Provide the [x, y] coordinate of the cell's center where the given text is located.  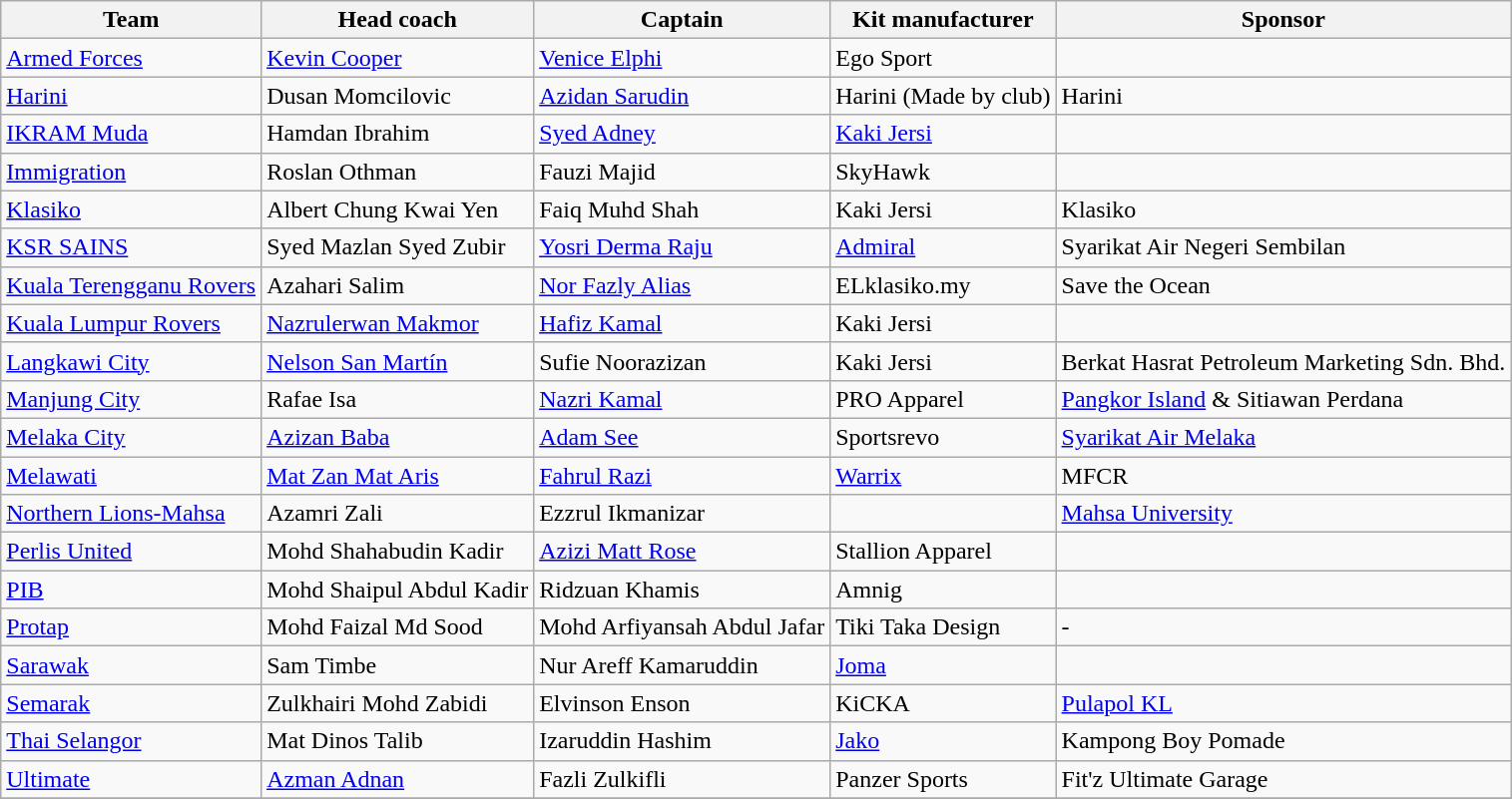
Pangkor Island & Sitiawan Perdana [1283, 399]
Harini (Made by club) [943, 96]
Fit'z Ultimate Garage [1283, 779]
Albert Chung Kwai Yen [397, 209]
Team [132, 20]
Azizan Baba [397, 437]
Mohd Faizal Md Sood [397, 627]
Zulkhairi Mohd Zabidi [397, 703]
Mat Zan Mat Aris [397, 476]
PIB [132, 590]
Nor Fazly Alias [683, 285]
Venice Elphi [683, 58]
Perlis United [132, 552]
Mahsa University [1283, 514]
Syed Adney [683, 134]
Sponsor [1283, 20]
Adam See [683, 437]
Fazli Zulkifli [683, 779]
Langkawi City [132, 361]
Nazrulerwan Makmor [397, 323]
Kuala Lumpur Rovers [132, 323]
Mat Dinos Talib [397, 741]
Elvinson Enson [683, 703]
Ezzrul Ikmanizar [683, 514]
Joma [943, 665]
Kit manufacturer [943, 20]
Yosri Derma Raju [683, 247]
Izaruddin Hashim [683, 741]
Melaka City [132, 437]
Protap [132, 627]
Faiq Muhd Shah [683, 209]
Mohd Shahabudin Kadir [397, 552]
Nur Areff Kamaruddin [683, 665]
Admiral [943, 247]
Mohd Arfiyansah Abdul Jafar [683, 627]
Hamdan Ibrahim [397, 134]
- [1283, 627]
Sufie Noorazizan [683, 361]
Warrix [943, 476]
Nazri Kamal [683, 399]
Save the Ocean [1283, 285]
Northern Lions-Mahsa [132, 514]
PRO Apparel [943, 399]
MFCR [1283, 476]
KiCKA [943, 703]
Amnig [943, 590]
Pulapol KL [1283, 703]
Kampong Boy Pomade [1283, 741]
Kevin Cooper [397, 58]
Fahrul Razi [683, 476]
Thai Selangor [132, 741]
Manjung City [132, 399]
Kuala Terengganu Rovers [132, 285]
Azizi Matt Rose [683, 552]
Sportsrevo [943, 437]
Syarikat Air Negeri Sembilan [1283, 247]
Panzer Sports [943, 779]
Azidan Sarudin [683, 96]
Head coach [397, 20]
Fauzi Majid [683, 172]
Mohd Shaipul Abdul Kadir [397, 590]
Hafiz Kamal [683, 323]
Nelson San Martín [397, 361]
Captain [683, 20]
Syed Mazlan Syed Zubir [397, 247]
Sam Timbe [397, 665]
Azamri Zali [397, 514]
KSR SAINS [132, 247]
SkyHawk [943, 172]
Dusan Momcilovic [397, 96]
Melawati [132, 476]
Jako [943, 741]
Azman Adnan [397, 779]
Ridzuan Khamis [683, 590]
Semarak [132, 703]
ELklasiko.my [943, 285]
Tiki Taka Design [943, 627]
Azahari Salim [397, 285]
IKRAM Muda [132, 134]
Stallion Apparel [943, 552]
Rafae Isa [397, 399]
Immigration [132, 172]
Ultimate [132, 779]
Ego Sport [943, 58]
Roslan Othman [397, 172]
Armed Forces [132, 58]
Sarawak [132, 665]
Berkat Hasrat Petroleum Marketing Sdn. Bhd. [1283, 361]
Syarikat Air Melaka [1283, 437]
